Pinpoint the cell where the given text exists, returning its [x, y] midpoint coordinate. 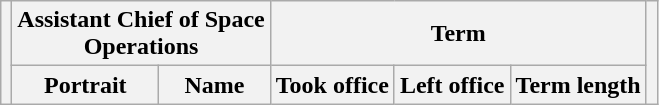
Term [458, 34]
Name [214, 85]
Left office [452, 85]
Term length [578, 85]
Portrait [86, 85]
Took office [332, 85]
Assistant Chief of SpaceOperations [141, 34]
